Return the [X, Y] coordinate for the center point of the cell that contains the specified text.  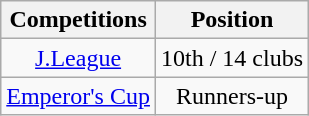
Emperor's Cup [78, 96]
Runners-up [232, 96]
Competitions [78, 20]
J.League [78, 58]
10th / 14 clubs [232, 58]
Position [232, 20]
